Locate the cell with the specified text and output its [x, y] center coordinate. 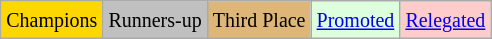
Promoted [356, 20]
Relegated [446, 20]
Runners-up [155, 20]
Third Place [259, 20]
Champions [52, 20]
